Find where the given text appears and provide that cell's center as [X, Y] coordinate. 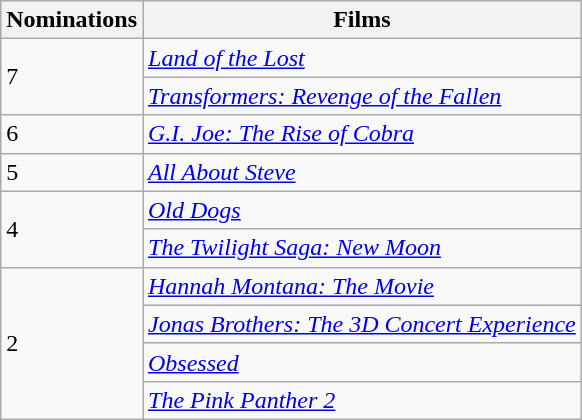
Jonas Brothers: The 3D Concert Experience [362, 324]
All About Steve [362, 172]
6 [72, 134]
Land of the Lost [362, 58]
Films [362, 20]
Old Dogs [362, 210]
The Twilight Saga: New Moon [362, 248]
Transformers: Revenge of the Fallen [362, 96]
Nominations [72, 20]
Hannah Montana: The Movie [362, 286]
The Pink Panther 2 [362, 400]
2 [72, 343]
5 [72, 172]
Obsessed [362, 362]
G.I. Joe: The Rise of Cobra [362, 134]
7 [72, 77]
4 [72, 229]
